Return [X, Y] of the center of cell containing provided text 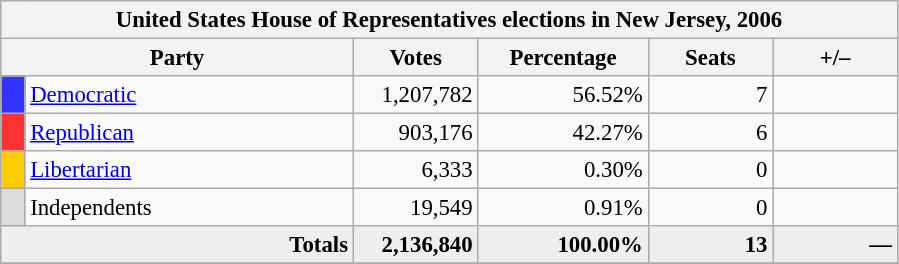
Independents [189, 208]
903,176 [416, 133]
Libertarian [189, 170]
0.30% [563, 170]
13 [710, 245]
+/– [836, 58]
42.27% [563, 133]
Seats [710, 58]
Percentage [563, 58]
Party [178, 58]
100.00% [563, 245]
56.52% [563, 95]
7 [710, 95]
19,549 [416, 208]
— [836, 245]
0.91% [563, 208]
1,207,782 [416, 95]
Democratic [189, 95]
United States House of Representatives elections in New Jersey, 2006 [450, 20]
6 [710, 133]
Republican [189, 133]
Votes [416, 58]
6,333 [416, 170]
2,136,840 [416, 245]
Totals [178, 245]
